Identify which cell holds the provided text, then report its [x, y] central coordinate. 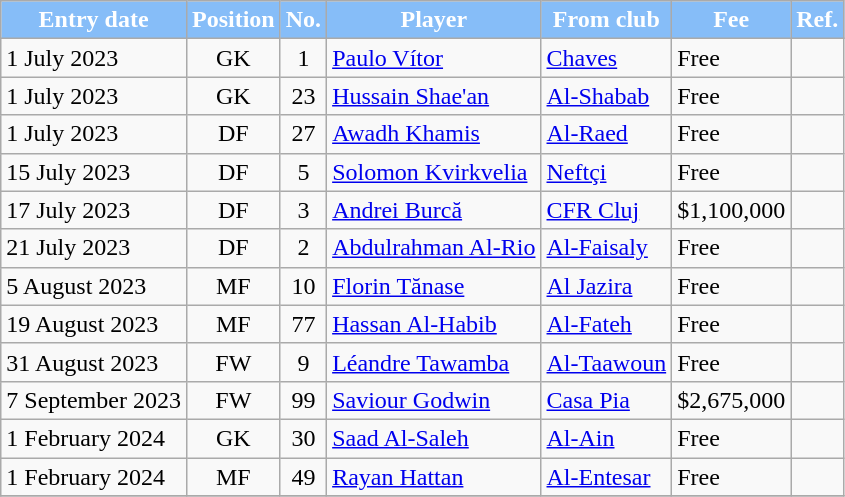
5 [303, 172]
Player [434, 20]
$1,100,000 [732, 210]
Al-Fateh [606, 324]
Saad Al-Saleh [434, 438]
Saviour Godwin [434, 400]
Position [233, 20]
Hassan Al-Habib [434, 324]
99 [303, 400]
77 [303, 324]
CFR Cluj [606, 210]
Abdulrahman Al-Rio [434, 248]
31 August 2023 [94, 362]
30 [303, 438]
Al-Faisaly [606, 248]
Entry date [94, 20]
2 [303, 248]
Léandre Tawamba [434, 362]
Paulo Vítor [434, 58]
27 [303, 134]
Al-Entesar [606, 477]
Rayan Hattan [434, 477]
Al-Shabab [606, 96]
49 [303, 477]
Casa Pia [606, 400]
Al-Ain [606, 438]
21 July 2023 [94, 248]
Solomon Kvirkvelia [434, 172]
9 [303, 362]
5 August 2023 [94, 286]
Fee [732, 20]
From club [606, 20]
Awadh Khamis [434, 134]
Neftçi [606, 172]
Chaves [606, 58]
17 July 2023 [94, 210]
Andrei Burcă [434, 210]
No. [303, 20]
Al Jazira [606, 286]
Florin Tănase [434, 286]
Al-Raed [606, 134]
$2,675,000 [732, 400]
Al-Taawoun [606, 362]
23 [303, 96]
3 [303, 210]
10 [303, 286]
19 August 2023 [94, 324]
Hussain Shae'an [434, 96]
7 September 2023 [94, 400]
15 July 2023 [94, 172]
1 [303, 58]
Ref. [818, 20]
